Search for the cell housing the specified text and yield its [X, Y] center coordinate. 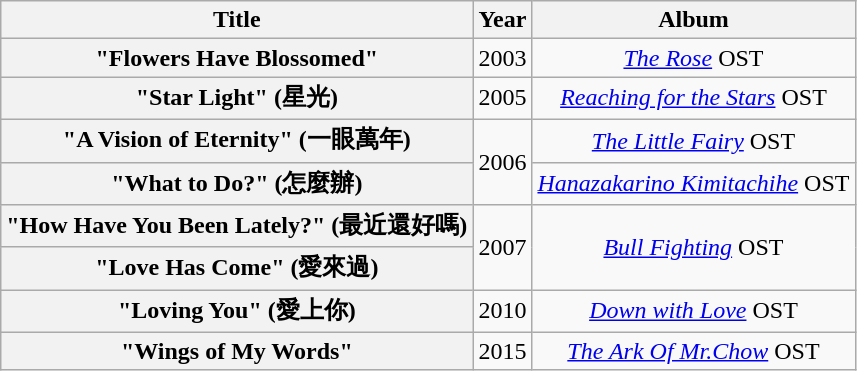
Reaching for the Stars OST [694, 98]
Year [502, 20]
2006 [502, 162]
"Flowers Have Blossomed" [237, 58]
"How Have You Been Lately?" (最近還好嗎) [237, 226]
2010 [502, 312]
Hanazakarino Kimitachihe OST [694, 184]
"Loving You" (愛上你) [237, 312]
2007 [502, 248]
Title [237, 20]
"Star Light" (星光) [237, 98]
2003 [502, 58]
Bull Fighting OST [694, 248]
2015 [502, 351]
"A Vision of Eternity" (一眼萬年) [237, 140]
Album [694, 20]
Down with Love OST [694, 312]
"Love Has Come" (愛來過) [237, 268]
The Rose OST [694, 58]
The Little Fairy OST [694, 140]
"Wings of My Words" [237, 351]
The Ark Of Mr.Chow OST [694, 351]
2005 [502, 98]
"What to Do?" (怎麼辦) [237, 184]
